Identify which cell holds the provided text, then report its (x, y) central coordinate. 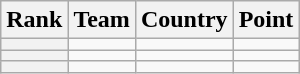
Team (102, 20)
Point (266, 20)
Rank (34, 20)
Country (184, 20)
